Return [X, Y] of the center of cell containing provided text 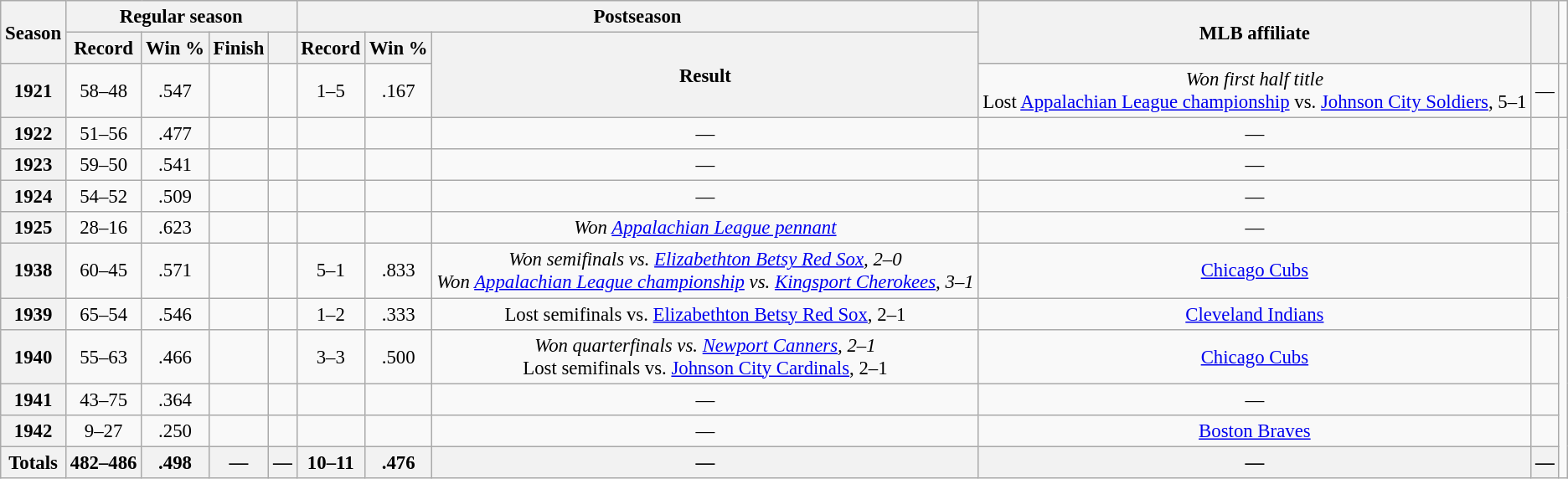
.546 [175, 314]
Result [705, 75]
43–75 [103, 399]
.466 [175, 357]
.476 [398, 462]
1921 [34, 90]
1–5 [330, 90]
Won Appalachian League pennant [705, 229]
.541 [175, 165]
Won semifinals vs. Elizabethton Betsy Red Sox, 2–0Won Appalachian League championship vs. Kingsport Cherokees, 3–1 [705, 271]
.333 [398, 314]
1923 [34, 165]
.547 [175, 90]
65–54 [103, 314]
28–16 [103, 229]
Lost semifinals vs. Elizabethton Betsy Red Sox, 2–1 [705, 314]
482–486 [103, 462]
.623 [175, 229]
1939 [34, 314]
1925 [34, 229]
1940 [34, 357]
MLB affiliate [1255, 32]
.500 [398, 357]
.167 [398, 90]
59–50 [103, 165]
3–3 [330, 357]
.498 [175, 462]
9–27 [103, 430]
Cleveland Indians [1255, 314]
60–45 [103, 271]
58–48 [103, 90]
Season [34, 32]
5–1 [330, 271]
.833 [398, 271]
1941 [34, 399]
55–63 [103, 357]
.250 [175, 430]
Postseason [637, 17]
Won quarterfinals vs. Newport Canners, 2–1Lost semifinals vs. Johnson City Cardinals, 2–1 [705, 357]
1922 [34, 134]
Finish [238, 49]
Regular season [181, 17]
Totals [34, 462]
.477 [175, 134]
1938 [34, 271]
51–56 [103, 134]
54–52 [103, 197]
.509 [175, 197]
1–2 [330, 314]
Won first half titleLost Appalachian League championship vs. Johnson City Soldiers, 5–1 [1255, 90]
.571 [175, 271]
1924 [34, 197]
Boston Braves [1255, 430]
.364 [175, 399]
1942 [34, 430]
10–11 [330, 462]
